Output the [x, y] coordinate of the center of the cell containing the given text.  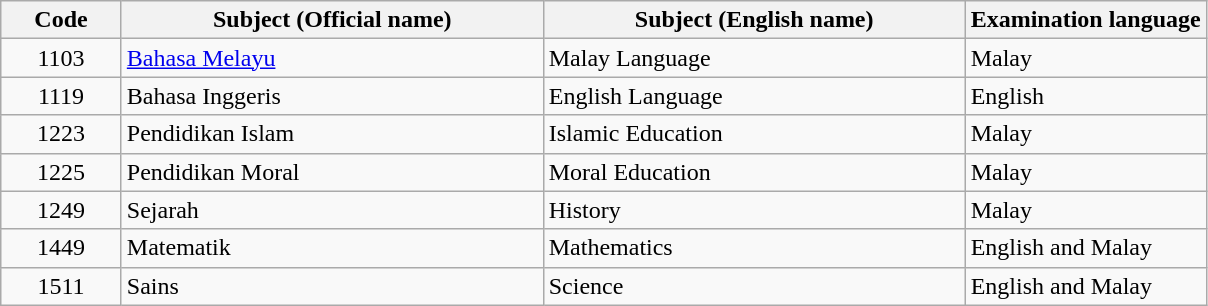
Subject (English name) [754, 20]
1103 [62, 58]
Moral Education [754, 172]
Bahasa Inggeris [332, 96]
Pendidikan Moral [332, 172]
Mathematics [754, 248]
Sejarah [332, 210]
English Language [754, 96]
History [754, 210]
Sains [332, 286]
Matematik [332, 248]
Science [754, 286]
Examination language [1086, 20]
1511 [62, 286]
Pendidikan Islam [332, 134]
1223 [62, 134]
1119 [62, 96]
1249 [62, 210]
Bahasa Melayu [332, 58]
1225 [62, 172]
Subject (Official name) [332, 20]
1449 [62, 248]
Code [62, 20]
Malay Language [754, 58]
Islamic Education [754, 134]
English [1086, 96]
